Find where the given text appears and provide that cell's center as (x, y) coordinate. 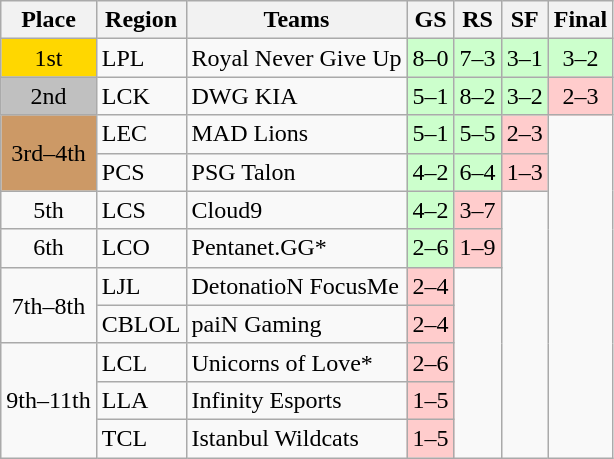
3–1 (524, 58)
paiN Gaming (296, 324)
3rd–4th (49, 153)
1–9 (478, 248)
LCS (141, 210)
PSG Talon (296, 172)
LPL (141, 58)
6–4 (478, 172)
LCK (141, 96)
9th–11th (49, 400)
5th (49, 210)
5–5 (478, 134)
6th (49, 248)
Place (49, 20)
2nd (49, 96)
DetonatioN FocusMe (296, 286)
1–3 (524, 172)
Infinity Esports (296, 400)
8–2 (478, 96)
Pentanet.GG* (296, 248)
7–3 (478, 58)
LCO (141, 248)
1st (49, 58)
Teams (296, 20)
DWG KIA (296, 96)
PCS (141, 172)
LEC (141, 134)
LLA (141, 400)
Final (580, 20)
SF (524, 20)
Unicorns of Love* (296, 362)
CBLOL (141, 324)
Royal Never Give Up (296, 58)
RS (478, 20)
Cloud9 (296, 210)
Region (141, 20)
3–7 (478, 210)
GS (430, 20)
7th–8th (49, 305)
8–0 (430, 58)
LJL (141, 286)
TCL (141, 438)
Istanbul Wildcats (296, 438)
LCL (141, 362)
MAD Lions (296, 134)
